Search for the cell housing the specified text and yield its (X, Y) center coordinate. 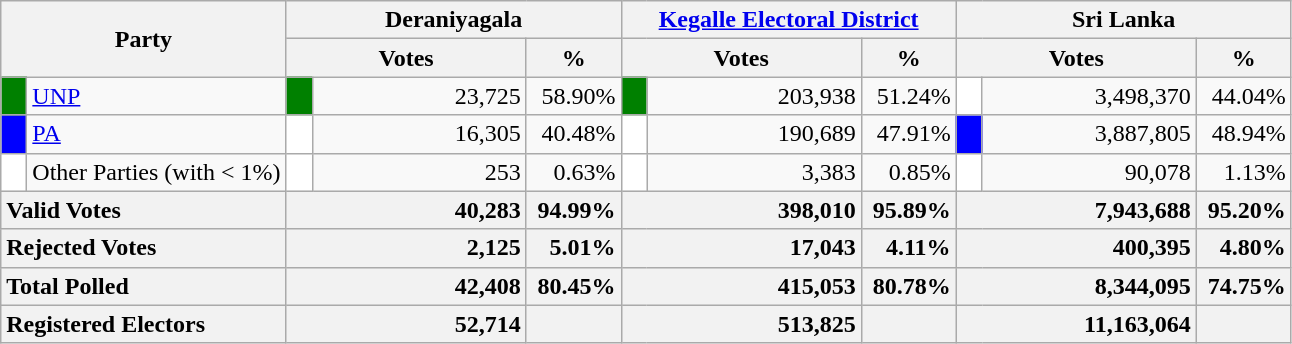
1.13% (1244, 172)
40,283 (406, 210)
74.75% (1244, 286)
398,010 (741, 210)
2,125 (406, 248)
51.24% (908, 96)
3,498,370 (1089, 96)
47.91% (908, 134)
95.89% (908, 210)
3,887,805 (1089, 134)
Sri Lanka (1124, 20)
80.45% (574, 286)
4.11% (908, 248)
8,344,095 (1076, 286)
3,383 (754, 172)
0.63% (574, 172)
5.01% (574, 248)
Valid Votes (144, 210)
4.80% (1244, 248)
23,725 (419, 96)
58.90% (574, 96)
40.48% (574, 134)
52,714 (406, 324)
Deraniyagala (454, 20)
Registered Electors (144, 324)
95.20% (1244, 210)
0.85% (908, 172)
16,305 (419, 134)
7,943,688 (1076, 210)
90,078 (1089, 172)
17,043 (741, 248)
513,825 (741, 324)
UNP (156, 96)
PA (156, 134)
400,395 (1076, 248)
203,938 (754, 96)
42,408 (406, 286)
Party (144, 39)
190,689 (754, 134)
11,163,064 (1076, 324)
415,053 (741, 286)
253 (419, 172)
44.04% (1244, 96)
Rejected Votes (144, 248)
94.99% (574, 210)
Other Parties (with < 1%) (156, 172)
Kegalle Electoral District (788, 20)
48.94% (1244, 134)
Total Polled (144, 286)
80.78% (908, 286)
